Scan for the cell matching the given text and deliver its [x, y] coordinate at center. 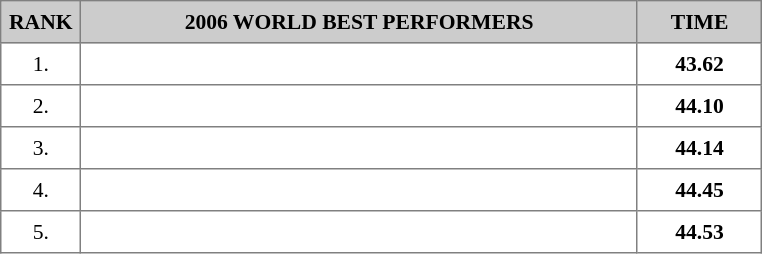
2006 WORLD BEST PERFORMERS [359, 22]
1. [41, 64]
44.45 [699, 190]
4. [41, 190]
3. [41, 148]
RANK [41, 22]
43.62 [699, 64]
5. [41, 232]
44.14 [699, 148]
44.10 [699, 106]
TIME [699, 22]
44.53 [699, 232]
2. [41, 106]
